Capture the cell that displays the provided text and extract its (x, y) central coordinate. 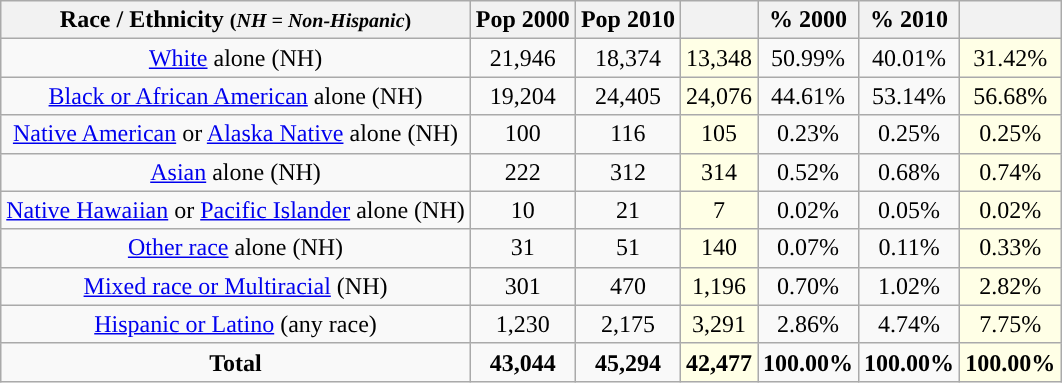
18,374 (628, 58)
Pop 2000 (522, 20)
Mixed race or Multiracial (NH) (236, 286)
314 (718, 172)
10 (522, 210)
45,294 (628, 362)
Race / Ethnicity (NH = Non-Hispanic) (236, 20)
2.82% (1010, 286)
470 (628, 286)
43,044 (522, 362)
Native Hawaiian or Pacific Islander alone (NH) (236, 210)
31.42% (1010, 58)
0.33% (1010, 248)
Hispanic or Latino (any race) (236, 324)
31 (522, 248)
50.99% (808, 58)
0.74% (1010, 172)
21 (628, 210)
100 (522, 134)
24,076 (718, 96)
Pop 2010 (628, 20)
21,946 (522, 58)
24,405 (628, 96)
140 (718, 248)
116 (628, 134)
White alone (NH) (236, 58)
53.14% (910, 96)
0.52% (808, 172)
3,291 (718, 324)
2,175 (628, 324)
51 (628, 248)
Black or African American alone (NH) (236, 96)
% 2010 (910, 20)
4.74% (910, 324)
Total (236, 362)
1,230 (522, 324)
0.07% (808, 248)
7 (718, 210)
56.68% (1010, 96)
Other race alone (NH) (236, 248)
7.75% (1010, 324)
312 (628, 172)
13,348 (718, 58)
19,204 (522, 96)
0.05% (910, 210)
% 2000 (808, 20)
0.23% (808, 134)
0.68% (910, 172)
Asian alone (NH) (236, 172)
1,196 (718, 286)
0.11% (910, 248)
2.86% (808, 324)
301 (522, 286)
Native American or Alaska Native alone (NH) (236, 134)
105 (718, 134)
0.70% (808, 286)
42,477 (718, 362)
44.61% (808, 96)
40.01% (910, 58)
222 (522, 172)
1.02% (910, 286)
